For the text-containing cell, return its midpoint in (x, y) coordinate format. 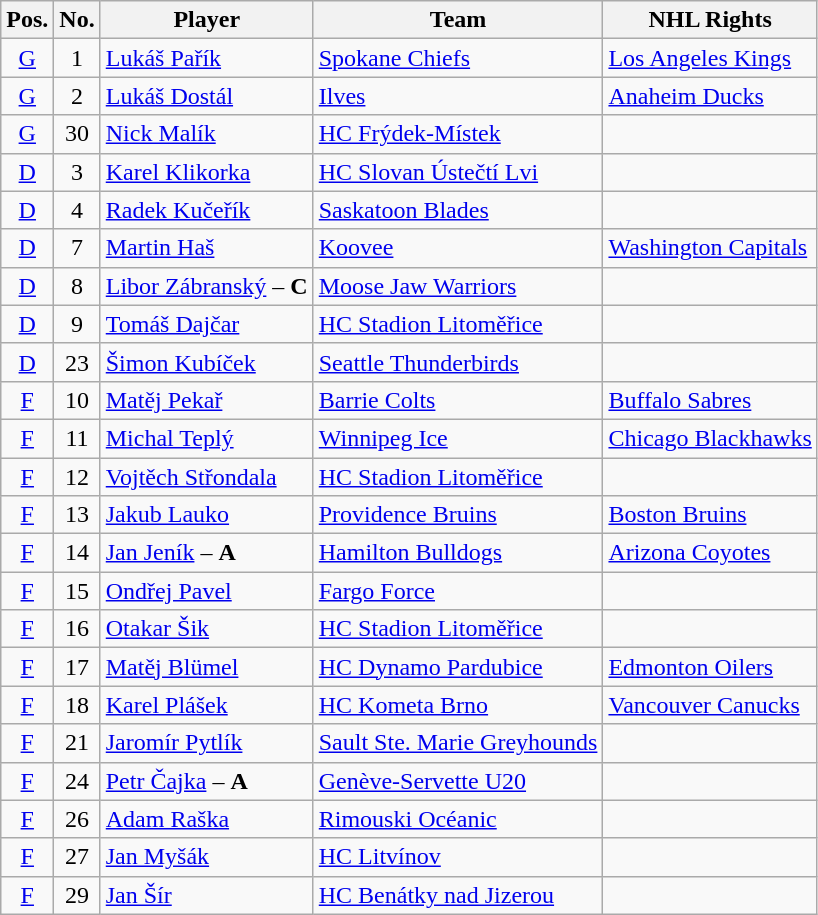
Lukáš Pařík (206, 58)
Koovee (458, 248)
10 (77, 400)
Karel Plášek (206, 705)
Pos. (28, 20)
30 (77, 134)
Team (458, 20)
Winnipeg Ice (458, 438)
Chicago Blackhawks (710, 438)
Boston Bruins (710, 515)
Buffalo Sabres (710, 400)
Otakar Šik (206, 629)
26 (77, 819)
14 (77, 553)
Tomáš Dajčar (206, 324)
24 (77, 781)
9 (77, 324)
Moose Jaw Warriors (458, 286)
Saskatoon Blades (458, 210)
23 (77, 362)
1 (77, 58)
Karel Klikorka (206, 172)
Radek Kučeřík (206, 210)
HC Dynamo Pardubice (458, 667)
HC Benátky nad Jizerou (458, 895)
Michal Teplý (206, 438)
16 (77, 629)
13 (77, 515)
Vojtěch Střondala (206, 477)
Libor Zábranský – C (206, 286)
Fargo Force (458, 591)
Providence Bruins (458, 515)
Jan Jeník – A (206, 553)
Šimon Kubíček (206, 362)
Los Angeles Kings (710, 58)
Lukáš Dostál (206, 96)
Jan Šír (206, 895)
15 (77, 591)
Jan Myšák (206, 857)
Petr Čajka – A (206, 781)
Edmonton Oilers (710, 667)
Washington Capitals (710, 248)
NHL Rights (710, 20)
21 (77, 743)
2 (77, 96)
Jaromír Pytlík (206, 743)
Ilves (458, 96)
Nick Malík (206, 134)
Genève-Servette U20 (458, 781)
Barrie Colts (458, 400)
Adam Raška (206, 819)
Vancouver Canucks (710, 705)
Hamilton Bulldogs (458, 553)
HC Slovan Ústečtí Lvi (458, 172)
No. (77, 20)
Jakub Lauko (206, 515)
Matěj Pekař (206, 400)
Arizona Coyotes (710, 553)
Sault Ste. Marie Greyhounds (458, 743)
HC Kometa Brno (458, 705)
HC Litvínov (458, 857)
Seattle Thunderbirds (458, 362)
4 (77, 210)
12 (77, 477)
HC Frýdek-Místek (458, 134)
Matěj Blümel (206, 667)
8 (77, 286)
3 (77, 172)
Anaheim Ducks (710, 96)
29 (77, 895)
7 (77, 248)
Rimouski Océanic (458, 819)
Player (206, 20)
Spokane Chiefs (458, 58)
18 (77, 705)
27 (77, 857)
Ondřej Pavel (206, 591)
Martin Haš (206, 248)
17 (77, 667)
11 (77, 438)
